Extract the (x, y) coordinate from the center of the cell holding the provided text.  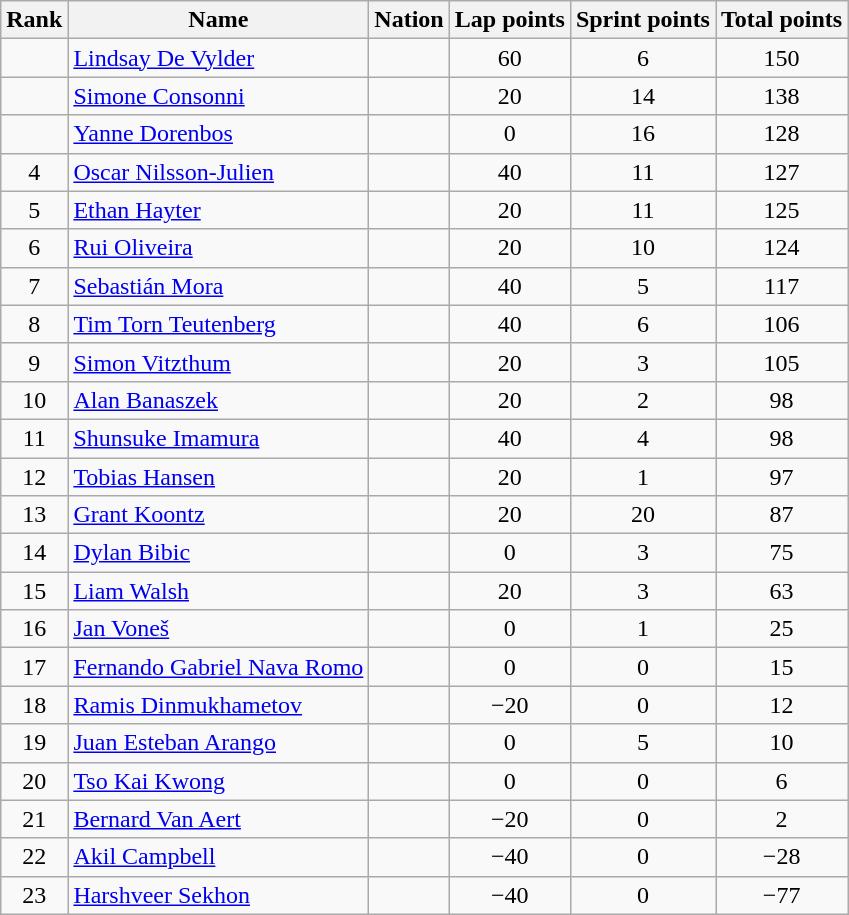
Simone Consonni (218, 96)
19 (34, 743)
Juan Esteban Arango (218, 743)
Nation (409, 20)
127 (782, 172)
Yanne Dorenbos (218, 134)
Tim Torn Teutenberg (218, 324)
125 (782, 210)
17 (34, 667)
Alan Banaszek (218, 400)
13 (34, 515)
75 (782, 553)
97 (782, 477)
Tobias Hansen (218, 477)
21 (34, 819)
9 (34, 362)
7 (34, 286)
Oscar Nilsson-Julien (218, 172)
22 (34, 857)
Shunsuke Imamura (218, 438)
128 (782, 134)
105 (782, 362)
Tso Kai Kwong (218, 781)
Liam Walsh (218, 591)
Simon Vitzthum (218, 362)
Dylan Bibic (218, 553)
Bernard Van Aert (218, 819)
Sebastián Mora (218, 286)
Harshveer Sekhon (218, 895)
Name (218, 20)
23 (34, 895)
8 (34, 324)
Jan Voneš (218, 629)
Sprint points (642, 20)
−28 (782, 857)
60 (510, 58)
25 (782, 629)
150 (782, 58)
63 (782, 591)
Lap points (510, 20)
117 (782, 286)
106 (782, 324)
Rank (34, 20)
18 (34, 705)
Lindsay De Vylder (218, 58)
Grant Koontz (218, 515)
Ramis Dinmukhametov (218, 705)
Total points (782, 20)
Rui Oliveira (218, 248)
87 (782, 515)
Ethan Hayter (218, 210)
138 (782, 96)
−77 (782, 895)
Fernando Gabriel Nava Romo (218, 667)
Akil Campbell (218, 857)
124 (782, 248)
